Find where the given text appears and provide that cell's center as [X, Y] coordinate. 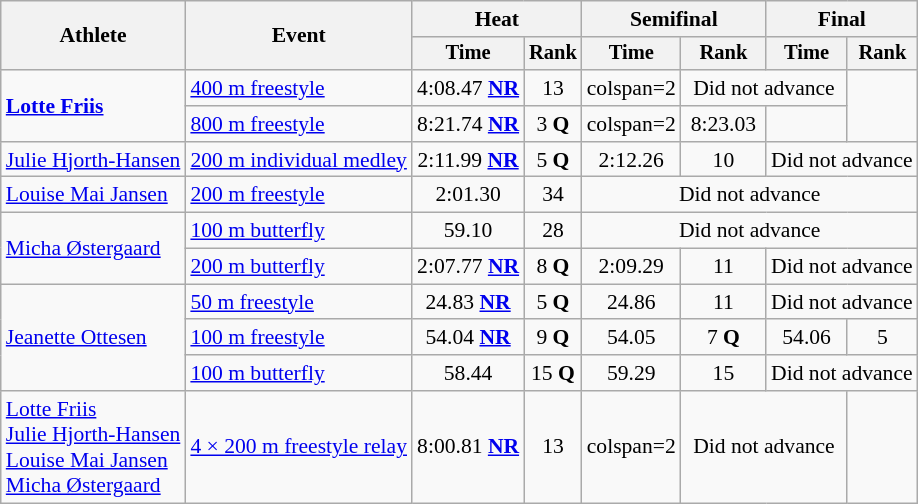
Final [842, 19]
8:21.74 NR [468, 124]
2:09.29 [632, 267]
Micha Østergaard [94, 248]
2:12.26 [632, 160]
800 m freestyle [298, 124]
8:00.81 NR [468, 447]
4 × 200 m freestyle relay [298, 447]
28 [553, 231]
Julie Hjorth-Hansen [94, 160]
59.29 [632, 373]
200 m individual medley [298, 160]
Lotte Friis [94, 106]
3 Q [553, 124]
2:11.99 NR [468, 160]
54.04 NR [468, 338]
Semifinal [674, 19]
2:01.30 [468, 195]
Jeanette Ottesen [94, 338]
Lotte FriisJulie Hjorth-HansenLouise Mai JansenMicha Østergaard [94, 447]
200 m freestyle [298, 195]
Heat [497, 19]
9 Q [553, 338]
59.10 [468, 231]
15 Q [553, 373]
4:08.47 NR [468, 88]
Athlete [94, 36]
24.83 NR [468, 302]
8:23.03 [724, 124]
50 m freestyle [298, 302]
15 [724, 373]
400 m freestyle [298, 88]
7 Q [724, 338]
58.44 [468, 373]
200 m butterfly [298, 267]
54.06 [806, 338]
100 m freestyle [298, 338]
5 [882, 338]
2:07.77 NR [468, 267]
10 [724, 160]
34 [553, 195]
Louise Mai Jansen [94, 195]
54.05 [632, 338]
Event [298, 36]
8 Q [553, 267]
24.86 [632, 302]
